Return the (x, y) coordinate for the center point of the cell that contains the specified text.  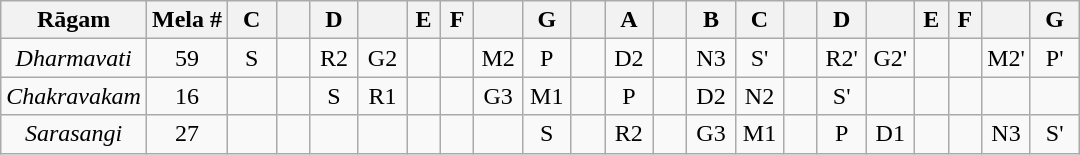
Dharmavati (74, 58)
27 (186, 134)
B (712, 20)
R1 (382, 96)
M2 (498, 58)
R2' (842, 58)
G2 (382, 58)
M2' (1006, 58)
Chakravakam (74, 96)
Rāgam (74, 20)
P' (1054, 58)
G2' (890, 58)
16 (186, 96)
59 (186, 58)
D1 (890, 134)
N2 (760, 96)
Sarasangi (74, 134)
A (630, 20)
Mela # (186, 20)
